Provide the [X, Y] coordinate of the cell's center where the given text is located.  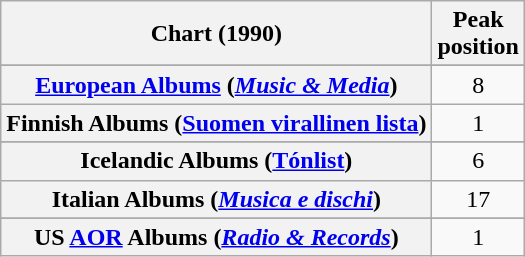
Icelandic Albums (Tónlist) [216, 161]
17 [478, 199]
European Albums (Music & Media) [216, 85]
Peakposition [478, 34]
Finnish Albums (Suomen virallinen lista) [216, 123]
US AOR Albums (Radio & Records) [216, 237]
Chart (1990) [216, 34]
Italian Albums (Musica e dischi) [216, 199]
6 [478, 161]
8 [478, 85]
